Capture the cell that displays the provided text and extract its [X, Y] central coordinate. 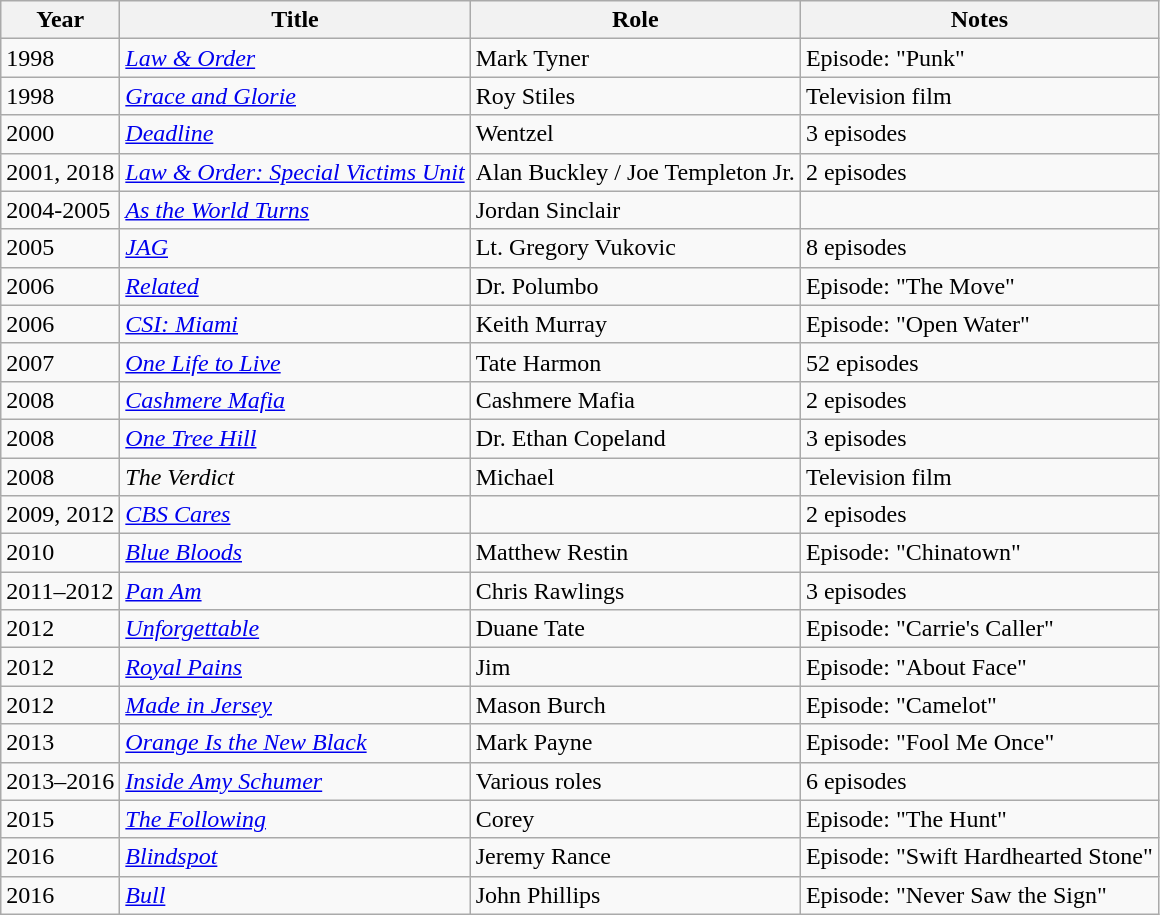
Episode: "Fool Me Once" [979, 743]
2013 [60, 743]
Chris Rawlings [635, 591]
Roy Stiles [635, 96]
Episode: "Camelot" [979, 705]
2005 [60, 248]
CSI: Miami [295, 324]
One Tree Hill [295, 438]
Year [60, 20]
Lt. Gregory Vukovic [635, 248]
Corey [635, 819]
Episode: "Open Water" [979, 324]
2001, 2018 [60, 172]
Episode: "The Hunt" [979, 819]
Title [295, 20]
Episode: "Swift Hardhearted Stone" [979, 857]
Duane Tate [635, 629]
Royal Pains [295, 667]
Various roles [635, 781]
Episode: "Punk" [979, 58]
Unforgettable [295, 629]
Pan Am [295, 591]
2007 [60, 362]
Michael [635, 477]
Mark Tyner [635, 58]
Inside Amy Schumer [295, 781]
Mark Payne [635, 743]
2009, 2012 [60, 515]
One Life to Live [295, 362]
As the World Turns [295, 210]
Grace and Glorie [295, 96]
Deadline [295, 134]
Alan Buckley / Joe Templeton Jr. [635, 172]
Episode: "About Face" [979, 667]
Keith Murray [635, 324]
Law & Order [295, 58]
The Verdict [295, 477]
Bull [295, 895]
Episode: "Chinatown" [979, 553]
Law & Order: Special Victims Unit [295, 172]
Jim [635, 667]
Dr. Ethan Copeland [635, 438]
Orange Is the New Black [295, 743]
2011–2012 [60, 591]
CBS Cares [295, 515]
Wentzel [635, 134]
Episode: "The Move" [979, 286]
6 episodes [979, 781]
Episode: "Never Saw the Sign" [979, 895]
2015 [60, 819]
Jordan Sinclair [635, 210]
JAG [295, 248]
2013–2016 [60, 781]
Notes [979, 20]
8 episodes [979, 248]
Episode: "Carrie's Caller" [979, 629]
Blindspot [295, 857]
Related [295, 286]
2000 [60, 134]
Dr. Polumbo [635, 286]
Tate Harmon [635, 362]
Matthew Restin [635, 553]
Role [635, 20]
2010 [60, 553]
John Phillips [635, 895]
The Following [295, 819]
Blue Bloods [295, 553]
52 episodes [979, 362]
Jeremy Rance [635, 857]
Made in Jersey [295, 705]
2004-2005 [60, 210]
Mason Burch [635, 705]
